Search for the cell housing the specified text and yield its [x, y] center coordinate. 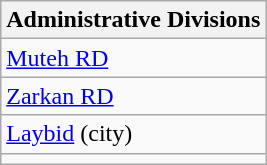
Administrative Divisions [134, 20]
Laybid (city) [134, 134]
Muteh RD [134, 58]
Zarkan RD [134, 96]
